Output the [x, y] coordinate of the center of the cell containing the given text.  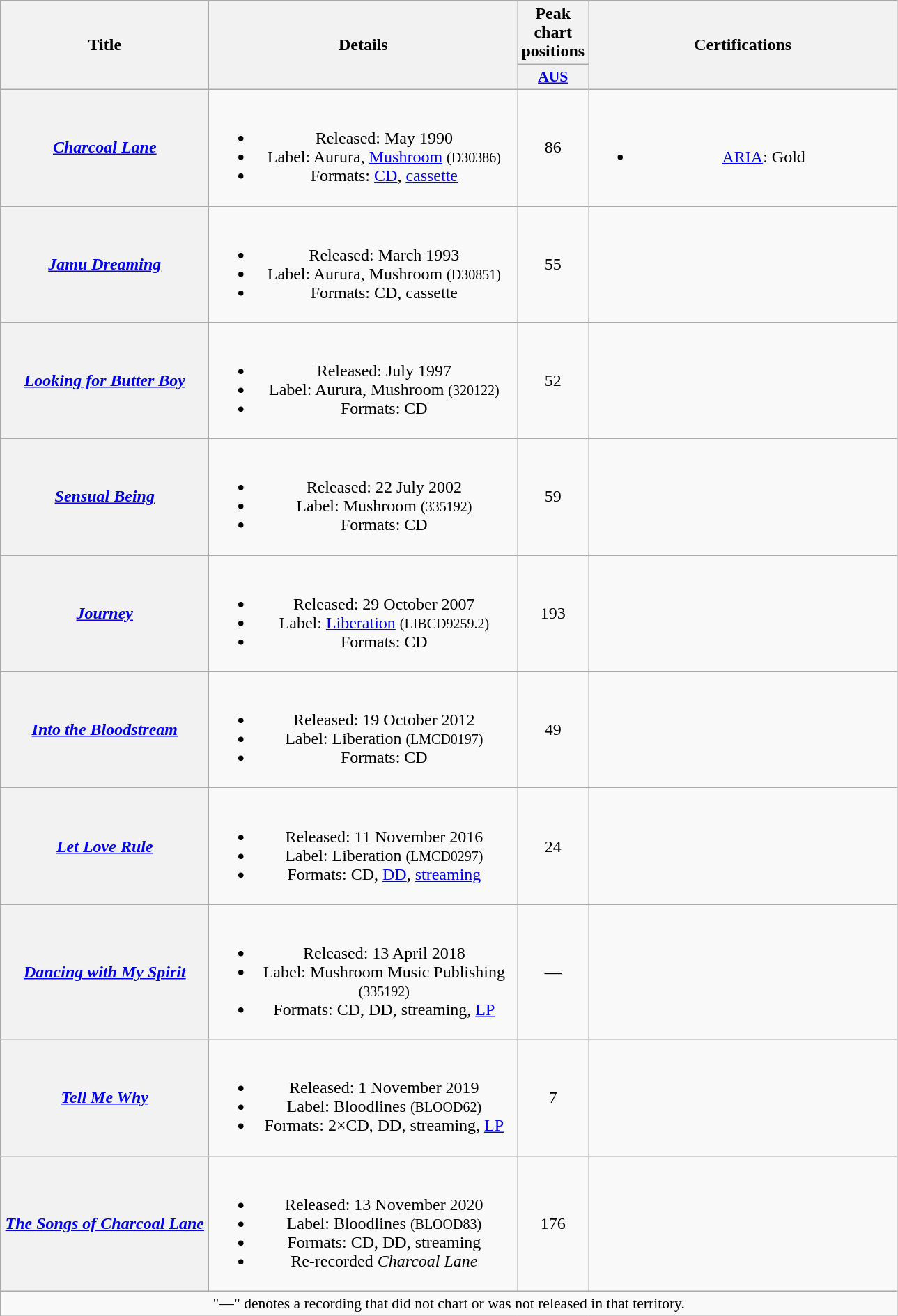
— [553, 972]
Journey [104, 613]
7 [553, 1098]
Released: 1 November 2019Label: Bloodlines (BLOOD62)Formats: 2×CD, DD, streaming, LP [364, 1098]
Released: May 1990Label: Aurura, Mushroom (D30386)Formats: CD, cassette [364, 148]
52 [553, 380]
176 [553, 1223]
Sensual Being [104, 497]
Certifications [743, 45]
86 [553, 148]
Jamu Dreaming [104, 265]
Released: 11 November 2016Label: Liberation (LMCD0297)Formats: CD, DD, streaming [364, 846]
Released: 29 October 2007Label: Liberation (LIBCD9259.2)Formats: CD [364, 613]
Details [364, 45]
Tell Me Why [104, 1098]
Charcoal Lane [104, 148]
Let Love Rule [104, 846]
Released: 22 July 2002Label: Mushroom (335192)Formats: CD [364, 497]
Released: 13 April 2018Label: Mushroom Music Publishing (335192)Formats: CD, DD, streaming, LP [364, 972]
59 [553, 497]
Peak chart positions [553, 33]
Title [104, 45]
Released: July 1997Label: Aurura, Mushroom (320122)Formats: CD [364, 380]
Released: March 1993Label: Aurura, Mushroom (D30851)Formats: CD, cassette [364, 265]
193 [553, 613]
"—" denotes a recording that did not chart or was not released in that territory. [449, 1303]
Released: 13 November 2020Label: Bloodlines (BLOOD83)Formats: CD, DD, streamingRe-recorded Charcoal Lane [364, 1223]
AUS [553, 77]
ARIA: Gold [743, 148]
Dancing with My Spirit [104, 972]
49 [553, 730]
55 [553, 265]
Released: 19 October 2012Label: Liberation (LMCD0197)Formats: CD [364, 730]
The Songs of Charcoal Lane [104, 1223]
Into the Bloodstream [104, 730]
Looking for Butter Boy [104, 380]
24 [553, 846]
